Determine the [x, y] coordinate at the center of the cell enclosing the given text.  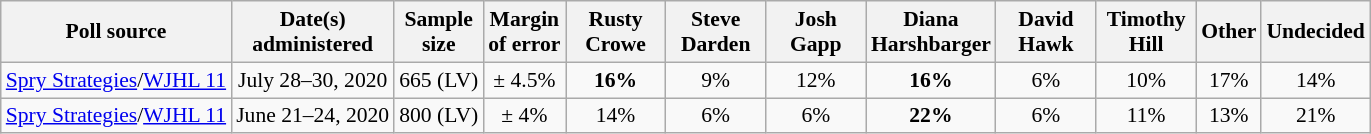
21% [1315, 116]
9% [716, 80]
± 4% [524, 116]
11% [1146, 116]
TimothyHill [1146, 32]
DavidHawk [1046, 32]
Date(s)administered [312, 32]
665 (LV) [438, 80]
SteveDarden [716, 32]
800 (LV) [438, 116]
Marginof error [524, 32]
RustyCrowe [616, 32]
Poll source [116, 32]
± 4.5% [524, 80]
Other [1228, 32]
DianaHarshbarger [931, 32]
July 28–30, 2020 [312, 80]
JoshGapp [816, 32]
Samplesize [438, 32]
Undecided [1315, 32]
June 21–24, 2020 [312, 116]
17% [1228, 80]
12% [816, 80]
22% [931, 116]
13% [1228, 116]
10% [1146, 80]
